Extract the (x, y) coordinate from the center of the cell holding the provided text.  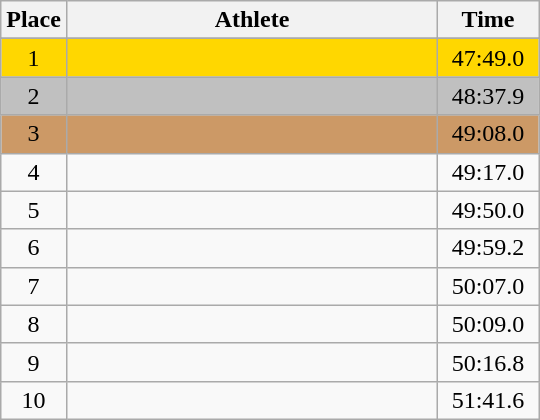
50:16.8 (488, 362)
49:50.0 (488, 210)
9 (34, 362)
49:08.0 (488, 134)
48:37.9 (488, 96)
10 (34, 400)
1 (34, 58)
49:59.2 (488, 248)
4 (34, 172)
50:07.0 (488, 286)
6 (34, 248)
5 (34, 210)
Place (34, 20)
51:41.6 (488, 400)
47:49.0 (488, 58)
2 (34, 96)
3 (34, 134)
Time (488, 20)
7 (34, 286)
49:17.0 (488, 172)
Athlete (252, 20)
8 (34, 324)
50:09.0 (488, 324)
